For the text-containing cell, return its midpoint in (X, Y) coordinate format. 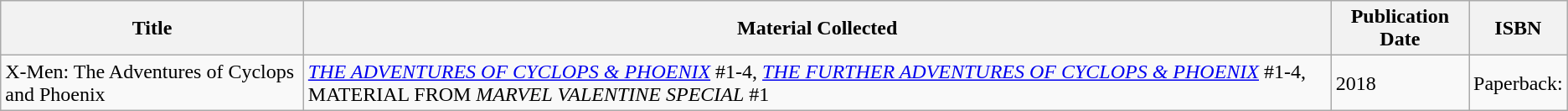
X-Men: The Adventures of Cyclops and Phoenix (152, 82)
Title (152, 29)
Publication Date (1400, 29)
THE ADVENTURES OF CYCLOPS & PHOENIX #1-4, THE FURTHER ADVENTURES OF CYCLOPS & PHOENIX #1-4, MATERIAL FROM MARVEL VALENTINE SPECIAL #1 (818, 82)
2018 (1400, 82)
Paperback: (1519, 82)
ISBN (1519, 29)
Material Collected (818, 29)
